Determine the (x, y) coordinate at the center of the cell enclosing the given text.  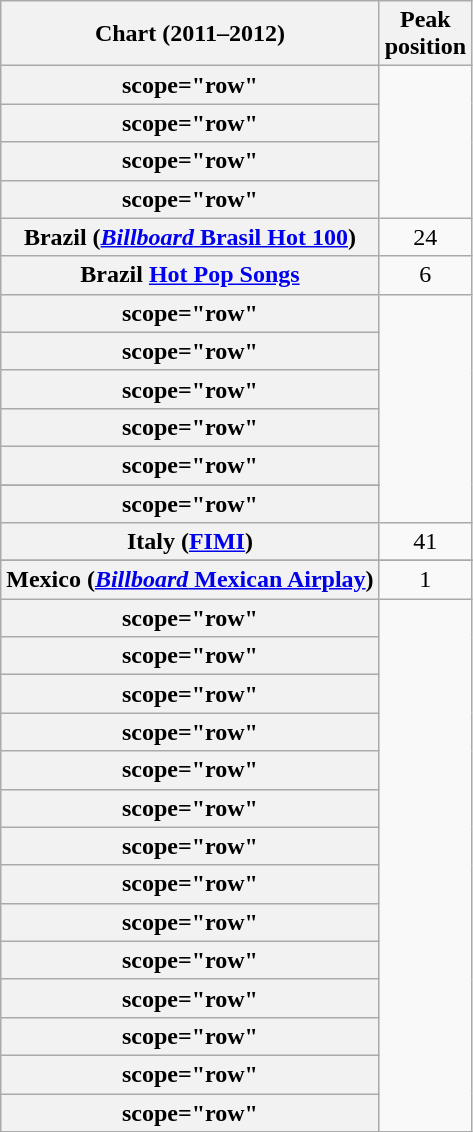
24 (425, 237)
41 (425, 542)
6 (425, 275)
Peakposition (425, 34)
Brazil Hot Pop Songs (190, 275)
Mexico (Billboard Mexican Airplay) (190, 580)
Italy (FIMI) (190, 542)
1 (425, 580)
Brazil (Billboard Brasil Hot 100) (190, 237)
Chart (2011–2012) (190, 34)
